For the text-containing cell, return its midpoint in [X, Y] coordinate format. 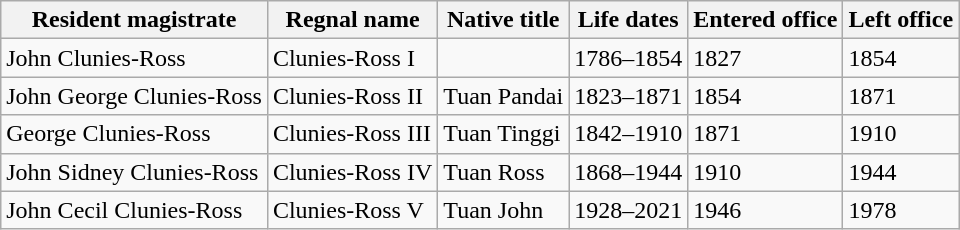
Tuan Tinggi [504, 134]
John Cecil Clunies-Ross [134, 210]
John Clunies-Ross [134, 58]
1928–2021 [628, 210]
Clunies-Ross I [352, 58]
John Sidney Clunies-Ross [134, 172]
Clunies-Ross II [352, 96]
1823–1871 [628, 96]
Clunies-Ross V [352, 210]
1827 [766, 58]
1842–1910 [628, 134]
1786–1854 [628, 58]
Tuan Ross [504, 172]
1868–1944 [628, 172]
Life dates [628, 20]
John George Clunies-Ross [134, 96]
Tuan John [504, 210]
1978 [901, 210]
George Clunies-Ross [134, 134]
Tuan Pandai [504, 96]
1944 [901, 172]
Left office [901, 20]
Resident magistrate [134, 20]
Clunies-Ross IV [352, 172]
Native title [504, 20]
Regnal name [352, 20]
1946 [766, 210]
Clunies-Ross III [352, 134]
Entered office [766, 20]
